Determine the [X, Y] coordinate at the center of the cell enclosing the given text.  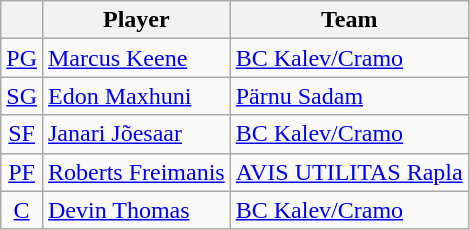
Pärnu Sadam [349, 96]
Team [349, 20]
Player [136, 20]
Devin Thomas [136, 210]
Marcus Keene [136, 58]
SG [22, 96]
C [22, 210]
Roberts Freimanis [136, 172]
SF [22, 134]
PG [22, 58]
PF [22, 172]
Edon Maxhuni [136, 96]
Janari Jõesaar [136, 134]
AVIS UTILITAS Rapla [349, 172]
